Scan for the cell matching the given text and deliver its [x, y] coordinate at center. 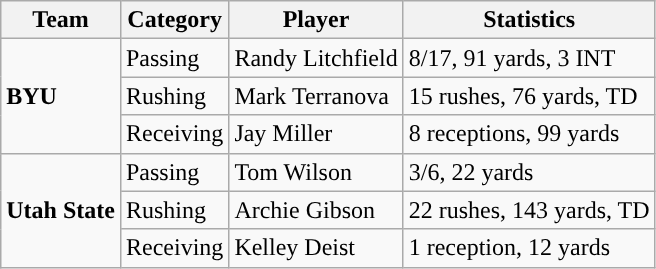
22 rushes, 143 yards, TD [529, 210]
8/17, 91 yards, 3 INT [529, 58]
8 receptions, 99 yards [529, 134]
Statistics [529, 20]
Mark Terranova [316, 96]
Utah State [61, 210]
Player [316, 20]
3/6, 22 yards [529, 172]
Team [61, 20]
1 reception, 12 yards [529, 248]
Jay Miller [316, 134]
Tom Wilson [316, 172]
Randy Litchfield [316, 58]
15 rushes, 76 yards, TD [529, 96]
Kelley Deist [316, 248]
BYU [61, 96]
Category [174, 20]
Archie Gibson [316, 210]
